Identify which cell holds the provided text, then report its (x, y) central coordinate. 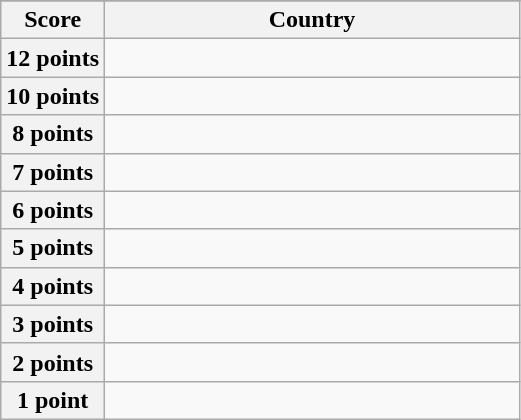
3 points (53, 324)
Score (53, 20)
6 points (53, 210)
4 points (53, 286)
7 points (53, 172)
Country (312, 20)
10 points (53, 96)
8 points (53, 134)
5 points (53, 248)
2 points (53, 362)
1 point (53, 400)
12 points (53, 58)
